Scan for the cell matching the given text and deliver its [x, y] coordinate at center. 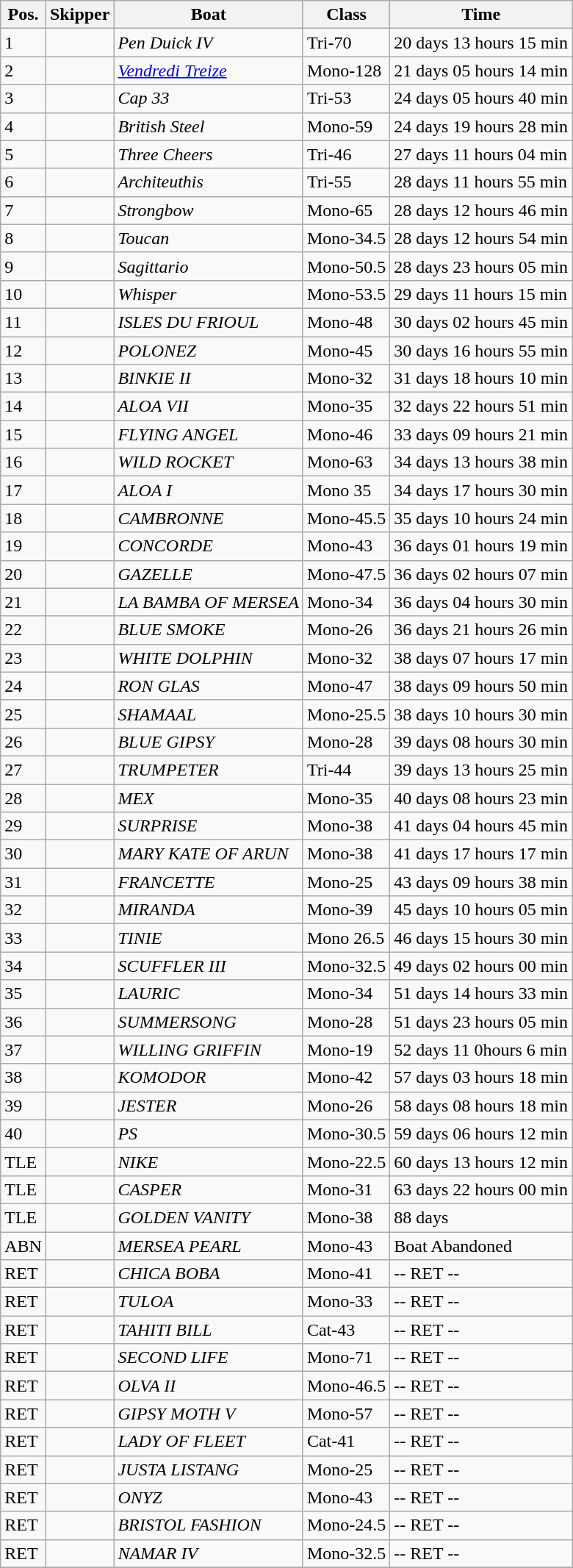
FRANCETTE [209, 882]
36 days 04 hours 30 min [481, 602]
35 [24, 994]
TULOA [209, 1302]
9 [24, 266]
Mono-31 [346, 1189]
Mono-63 [346, 462]
ISLES DU FRIOUL [209, 322]
Skipper [79, 15]
Tri-53 [346, 99]
33 days 09 hours 21 min [481, 434]
SHAMAAL [209, 714]
30 days 02 hours 45 min [481, 322]
Mono-47 [346, 686]
26 [24, 742]
4 [24, 126]
36 days 02 hours 07 min [481, 574]
Cap 33 [209, 99]
34 days 13 hours 38 min [481, 462]
Mono-50.5 [346, 266]
60 days 13 hours 12 min [481, 1161]
MERSEA PEARL [209, 1246]
FLYING ANGEL [209, 434]
28 days 23 hours 05 min [481, 266]
Mono-71 [346, 1358]
41 days 04 hours 45 min [481, 826]
25 [24, 714]
Boat Abandoned [481, 1246]
LA BAMBA OF MERSEA [209, 602]
20 [24, 574]
7 [24, 210]
32 [24, 910]
Vendredi Treize [209, 71]
23 [24, 658]
ABN [24, 1246]
Architeuthis [209, 182]
39 [24, 1106]
29 days 11 hours 15 min [481, 294]
39 days 08 hours 30 min [481, 742]
Mono-42 [346, 1078]
CASPER [209, 1189]
SUMMERSONG [209, 1022]
LAURIC [209, 994]
51 days 14 hours 33 min [481, 994]
Time [481, 15]
Mono-34.5 [346, 238]
28 days 12 hours 46 min [481, 210]
31 [24, 882]
49 days 02 hours 00 min [481, 966]
SURPRISE [209, 826]
18 [24, 518]
16 [24, 462]
Mono-53.5 [346, 294]
57 days 03 hours 18 min [481, 1078]
46 days 15 hours 30 min [481, 938]
29 [24, 826]
34 days 17 hours 30 min [481, 490]
51 days 23 hours 05 min [481, 1022]
CAMBRONNE [209, 518]
JESTER [209, 1106]
32 days 22 hours 51 min [481, 407]
CHICA BOBA [209, 1274]
Mono-30.5 [346, 1134]
38 days 07 hours 17 min [481, 658]
Mono-46.5 [346, 1386]
SECOND LIFE [209, 1358]
40 days 08 hours 23 min [481, 798]
33 [24, 938]
Tri-44 [346, 770]
27 days 11 hours 04 min [481, 154]
MEX [209, 798]
63 days 22 hours 00 min [481, 1189]
Mono-65 [346, 210]
31 days 18 hours 10 min [481, 379]
TINIE [209, 938]
GOLDEN VANITY [209, 1217]
MIRANDA [209, 910]
14 [24, 407]
Mono-25.5 [346, 714]
SCUFFLER III [209, 966]
38 days 09 hours 50 min [481, 686]
Tri-55 [346, 182]
RON GLAS [209, 686]
PS [209, 1134]
22 [24, 630]
19 [24, 546]
24 [24, 686]
BRISTOL FASHION [209, 1525]
Mono-39 [346, 910]
LADY OF FLEET [209, 1442]
TAHITI BILL [209, 1330]
WHITE DOLPHIN [209, 658]
BINKIE II [209, 379]
58 days 08 hours 18 min [481, 1106]
28 [24, 798]
28 days 12 hours 54 min [481, 238]
WILD ROCKET [209, 462]
5 [24, 154]
8 [24, 238]
Sagittario [209, 266]
38 days 10 hours 30 min [481, 714]
Mono-128 [346, 71]
1 [24, 43]
Cat-43 [346, 1330]
38 [24, 1078]
NAMAR IV [209, 1553]
37 [24, 1050]
17 [24, 490]
Mono-41 [346, 1274]
Strongbow [209, 210]
Cat-41 [346, 1442]
52 days 11 0hours 6 min [481, 1050]
Mono 26.5 [346, 938]
Mono-57 [346, 1414]
ALOA I [209, 490]
11 [24, 322]
88 days [481, 1217]
Mono-45 [346, 351]
27 [24, 770]
15 [24, 434]
59 days 06 hours 12 min [481, 1134]
13 [24, 379]
Mono-48 [346, 322]
30 [24, 854]
24 days 05 hours 40 min [481, 99]
28 days 11 hours 55 min [481, 182]
Pen Duick IV [209, 43]
Mono-59 [346, 126]
MARY KATE OF ARUN [209, 854]
Toucan [209, 238]
Tri-70 [346, 43]
POLONEZ [209, 351]
34 [24, 966]
ONYZ [209, 1497]
Mono-22.5 [346, 1161]
Mono 35 [346, 490]
36 days 21 hours 26 min [481, 630]
KOMODOR [209, 1078]
30 days 16 hours 55 min [481, 351]
Class [346, 15]
Tri-46 [346, 154]
39 days 13 hours 25 min [481, 770]
45 days 10 hours 05 min [481, 910]
OLVA II [209, 1386]
Mono-45.5 [346, 518]
NIKE [209, 1161]
3 [24, 99]
GIPSY MOTH V [209, 1414]
JUSTA LISTANG [209, 1469]
Whisper [209, 294]
10 [24, 294]
Mono-33 [346, 1302]
21 [24, 602]
35 days 10 hours 24 min [481, 518]
WILLING GRIFFIN [209, 1050]
43 days 09 hours 38 min [481, 882]
Mono-24.5 [346, 1525]
CONCORDE [209, 546]
Mono-47.5 [346, 574]
Mono-19 [346, 1050]
ALOA VII [209, 407]
36 [24, 1022]
GAZELLE [209, 574]
TRUMPETER [209, 770]
Pos. [24, 15]
Boat [209, 15]
6 [24, 182]
British Steel [209, 126]
24 days 19 hours 28 min [481, 126]
12 [24, 351]
20 days 13 hours 15 min [481, 43]
41 days 17 hours 17 min [481, 854]
Mono-46 [346, 434]
36 days 01 hours 19 min [481, 546]
BLUE GIPSY [209, 742]
40 [24, 1134]
Three Cheers [209, 154]
21 days 05 hours 14 min [481, 71]
2 [24, 71]
BLUE SMOKE [209, 630]
